Detect which cell encompasses the target text, then output its [X, Y] center coordinate. 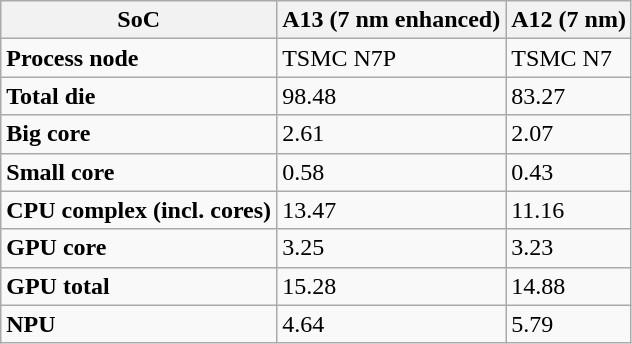
NPU [139, 324]
15.28 [392, 286]
13.47 [392, 210]
11.16 [569, 210]
83.27 [569, 96]
A13 (7 nm enhanced) [392, 20]
TSMC N7P [392, 58]
5.79 [569, 324]
A12 (7 nm) [569, 20]
0.58 [392, 172]
TSMC N7 [569, 58]
0.43 [569, 172]
2.07 [569, 134]
Process node [139, 58]
4.64 [392, 324]
14.88 [569, 286]
GPU total [139, 286]
Big core [139, 134]
3.23 [569, 248]
Small core [139, 172]
2.61 [392, 134]
CPU complex (incl. cores) [139, 210]
SoC [139, 20]
98.48 [392, 96]
GPU core [139, 248]
Total die [139, 96]
3.25 [392, 248]
